Output the (x, y) coordinate of the center of the cell containing the given text.  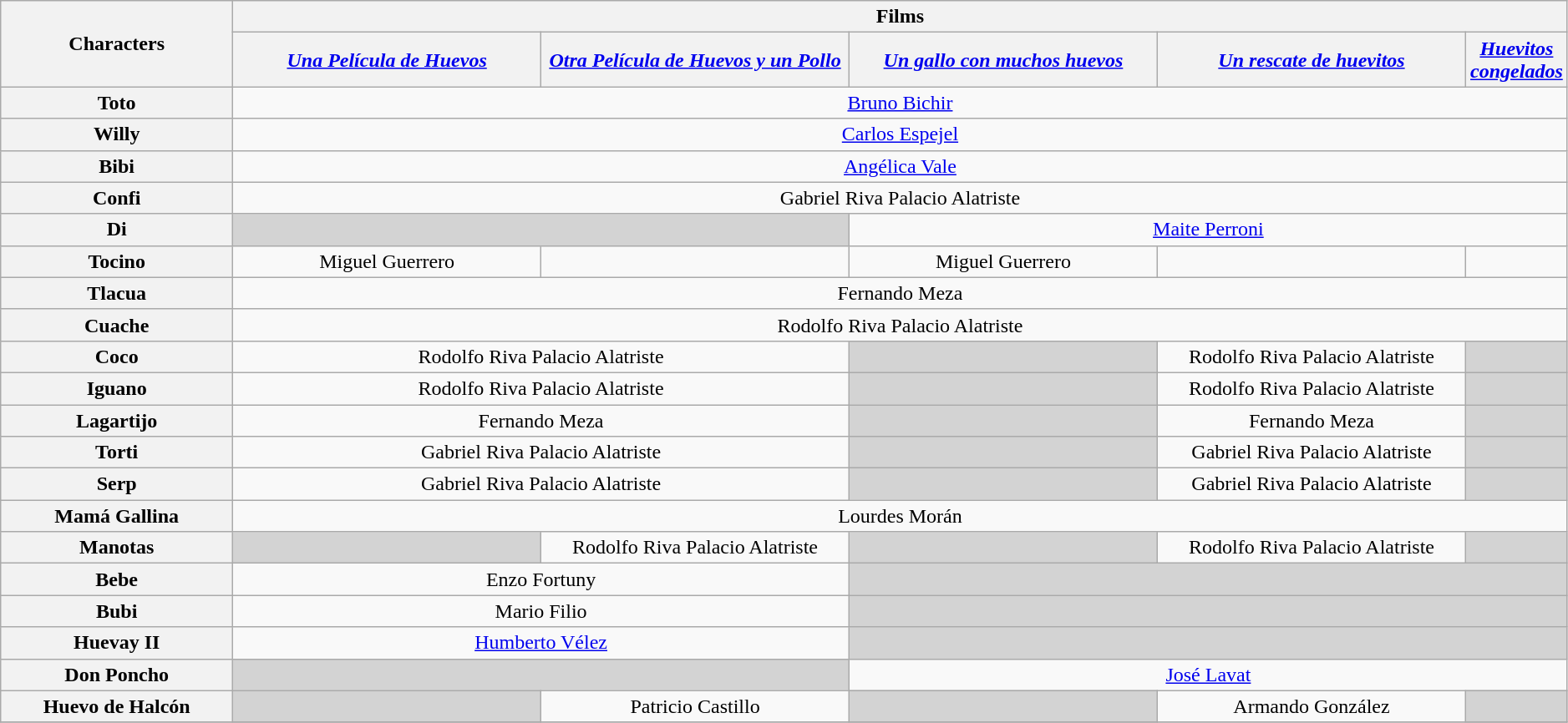
Huevitos congelados (1517, 60)
Characters (117, 43)
Una Película de Huevos (388, 60)
Maite Perroni (1208, 230)
Bibi (117, 166)
Confi (117, 198)
Manotas (117, 548)
Angélica Vale (901, 166)
Un gallo con muchos huevos (1002, 60)
Mamá Gallina (117, 516)
Iguano (117, 388)
José Lavat (1208, 675)
Films (901, 17)
Bruno Bichir (901, 103)
Serp (117, 484)
Lourdes Morán (901, 516)
Di (117, 230)
Huevo de Halcón (117, 706)
Willy (117, 134)
Bebe (117, 579)
Tlacua (117, 293)
Toto (117, 103)
Humberto Vélez (541, 643)
Torti (117, 453)
Armando González (1312, 706)
Mario Filio (541, 611)
Bubi (117, 611)
Huevay II (117, 643)
Otra Película de Huevos y un Pollo (695, 60)
Tocino (117, 261)
Lagartijo (117, 420)
Coco (117, 356)
Patricio Castillo (695, 706)
Cuache (117, 325)
Carlos Espejel (901, 134)
Enzo Fortuny (541, 579)
Un rescate de huevitos (1312, 60)
Don Poncho (117, 675)
